For the text-containing cell, return its midpoint in (X, Y) coordinate format. 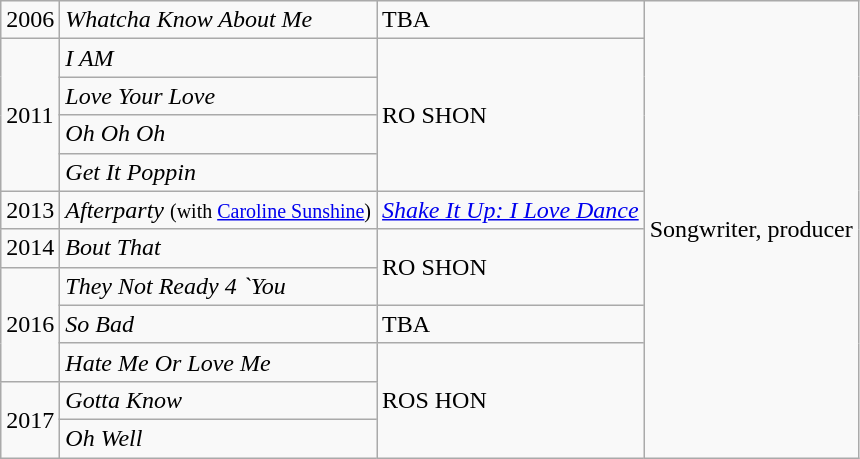
Hate Me Or Love Me (218, 362)
2013 (30, 210)
ROS HON (511, 400)
They Not Ready 4 `You (218, 286)
Oh Oh Oh (218, 134)
So Bad (218, 324)
Songwriter, producer (751, 230)
Gotta Know (218, 400)
Whatcha Know About Me (218, 20)
Shake It Up: I Love Dance (511, 210)
Oh Well (218, 438)
2014 (30, 248)
Bout That (218, 248)
2006 (30, 20)
2016 (30, 324)
Afterparty (with Caroline Sunshine) (218, 210)
I AM (218, 58)
2017 (30, 419)
2011 (30, 115)
Love Your Love (218, 96)
Get It Poppin (218, 172)
